From the cell containing the given text, extract its center point as (x, y) coordinate. 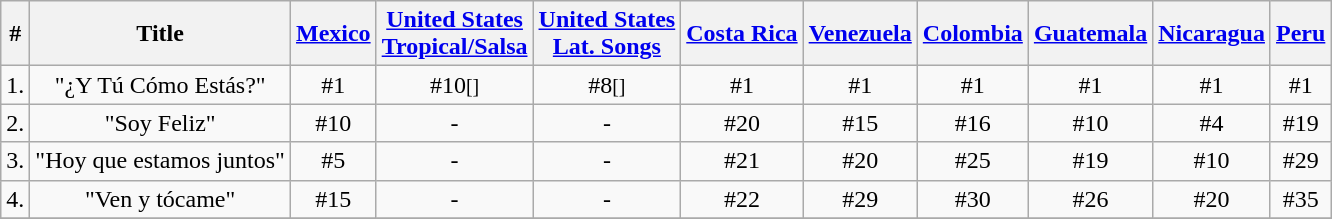
1. (16, 85)
United StatesLat. Songs (607, 34)
"Soy Feliz" (160, 123)
2. (16, 123)
#30 (972, 199)
#5 (333, 161)
Colombia (972, 34)
Costa Rica (742, 34)
#4 (1212, 123)
#26 (1090, 199)
Guatemala (1090, 34)
"Hoy que estamos juntos" (160, 161)
#35 (1300, 199)
# (16, 34)
United StatesTropical/Salsa (454, 34)
Title (160, 34)
Peru (1300, 34)
#8[] (607, 85)
"Ven y tócame" (160, 199)
#10[] (454, 85)
"¿Y Tú Cómo Estás?" (160, 85)
3. (16, 161)
#21 (742, 161)
#22 (742, 199)
4. (16, 199)
Venezuela (860, 34)
Nicaragua (1212, 34)
#16 (972, 123)
#25 (972, 161)
Mexico (333, 34)
